Scan for the cell matching the given text and deliver its (X, Y) coordinate at center. 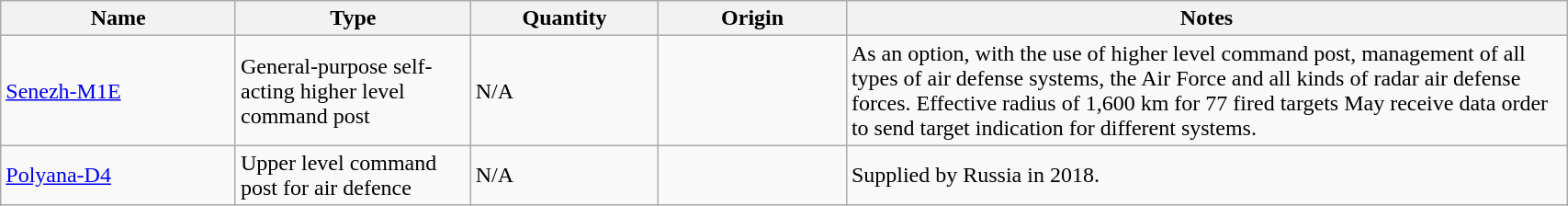
Notes (1206, 18)
Type (353, 18)
Upper level command post for air defence (353, 175)
Origin (753, 18)
Name (118, 18)
Supplied by Russia in 2018. (1206, 175)
Quantity (564, 18)
Polyana-D4 (118, 175)
General-purpose self-acting higher level command post (353, 90)
Senezh-M1E (118, 90)
